For the text-containing cell, return its midpoint in (x, y) coordinate format. 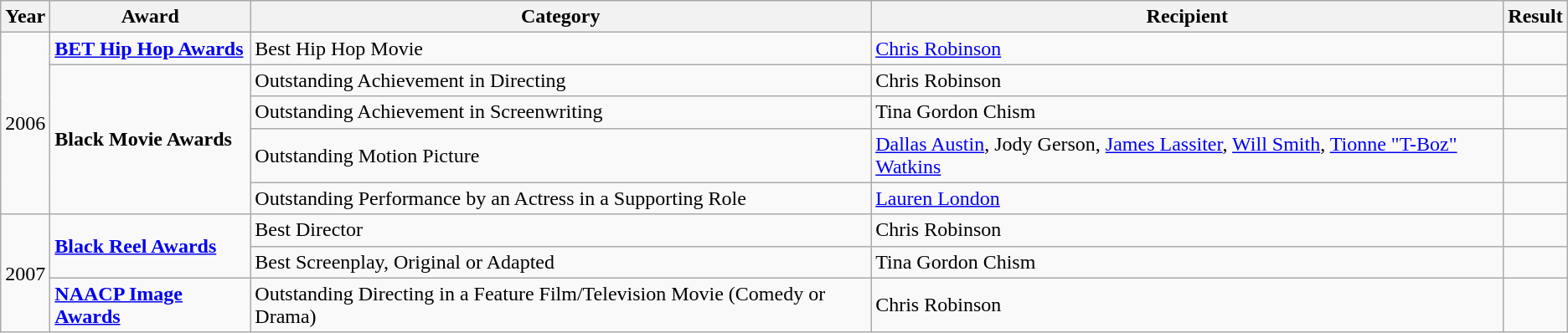
Category (561, 17)
BET Hip Hop Awards (151, 49)
Best Hip Hop Movie (561, 49)
NAACP Image Awards (151, 305)
Black Movie Awards (151, 139)
2007 (25, 273)
Award (151, 17)
Outstanding Performance by an Actress in a Supporting Role (561, 198)
Best Director (561, 230)
Outstanding Directing in a Feature Film/Television Movie (Comedy or Drama) (561, 305)
Best Screenplay, Original or Adapted (561, 262)
Black Reel Awards (151, 246)
Lauren London (1188, 198)
Outstanding Achievement in Directing (561, 80)
Result (1535, 17)
Dallas Austin, Jody Gerson, James Lassiter, Will Smith, Tionne "T-Boz" Watkins (1188, 156)
2006 (25, 124)
Outstanding Achievement in Screenwriting (561, 112)
Recipient (1188, 17)
Outstanding Motion Picture (561, 156)
Year (25, 17)
